Return the [X, Y] coordinate for the center point of the cell that contains the specified text.  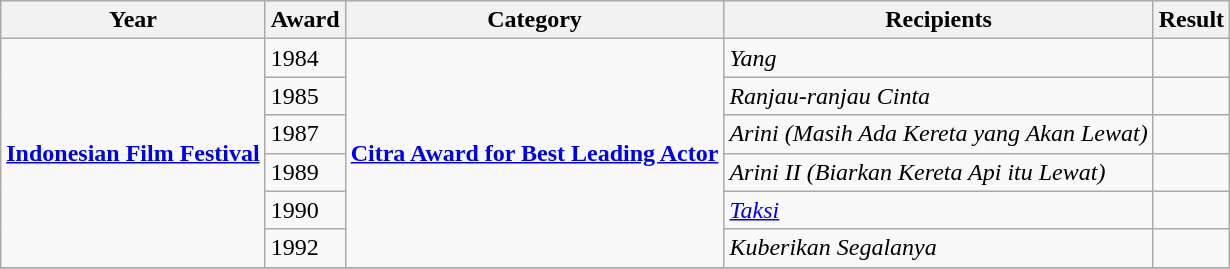
Yang [938, 58]
Year [133, 20]
1989 [305, 172]
1984 [305, 58]
1990 [305, 210]
Category [534, 20]
Ranjau-ranjau Cinta [938, 96]
1985 [305, 96]
1992 [305, 248]
Taksi [938, 210]
Result [1191, 20]
Award [305, 20]
Citra Award for Best Leading Actor [534, 153]
Recipients [938, 20]
Indonesian Film Festival [133, 153]
Arini (Masih Ada Kereta yang Akan Lewat) [938, 134]
Kuberikan Segalanya [938, 248]
1987 [305, 134]
Arini II (Biarkan Kereta Api itu Lewat) [938, 172]
